Return the [x, y] coordinate for the center point of the cell that contains the specified text.  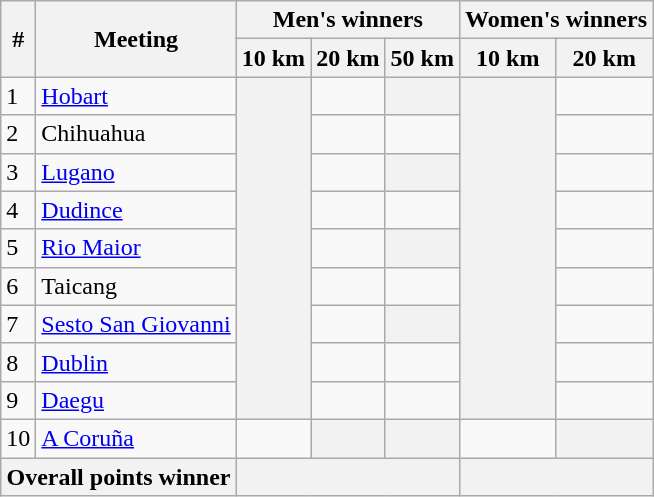
Daegu [136, 400]
Taicang [136, 286]
# [18, 39]
Overall points winner [118, 477]
5 [18, 248]
Dudince [136, 210]
Lugano [136, 172]
Men's winners [348, 20]
Rio Maior [136, 248]
7 [18, 324]
2 [18, 134]
50 km [422, 58]
1 [18, 96]
Hobart [136, 96]
Chihuahua [136, 134]
Sesto San Giovanni [136, 324]
Women's winners [556, 20]
6 [18, 286]
9 [18, 400]
A Coruña [136, 438]
8 [18, 362]
10 [18, 438]
4 [18, 210]
Dublin [136, 362]
3 [18, 172]
Meeting [136, 39]
